Detect which cell encompasses the target text, then output its [x, y] center coordinate. 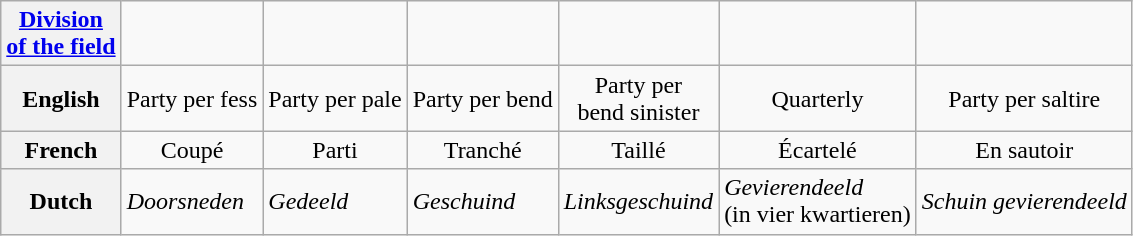
English [61, 98]
Quarterly [818, 98]
Party per fess [192, 98]
Party per bend [482, 98]
Party per pale [335, 98]
Dutch [61, 202]
Parti [335, 150]
Divisionof the field [61, 34]
French [61, 150]
Geschuind [482, 202]
Party per saltire [1024, 98]
Schuin gevierendeeld [1024, 202]
En sautoir [1024, 150]
Linksgeschuind [638, 202]
Écartelé [818, 150]
Taillé [638, 150]
Gedeeld [335, 202]
Party perbend sinister [638, 98]
Coupé [192, 150]
Doorsneden [192, 202]
Tranché [482, 150]
Gevierendeeld(in vier kwartieren) [818, 202]
